Search for the cell housing the specified text and yield its (x, y) center coordinate. 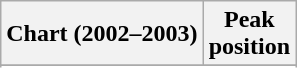
Peakposition (249, 34)
Chart (2002–2003) (102, 34)
